From the cell containing the given text, extract its center point as [X, Y] coordinate. 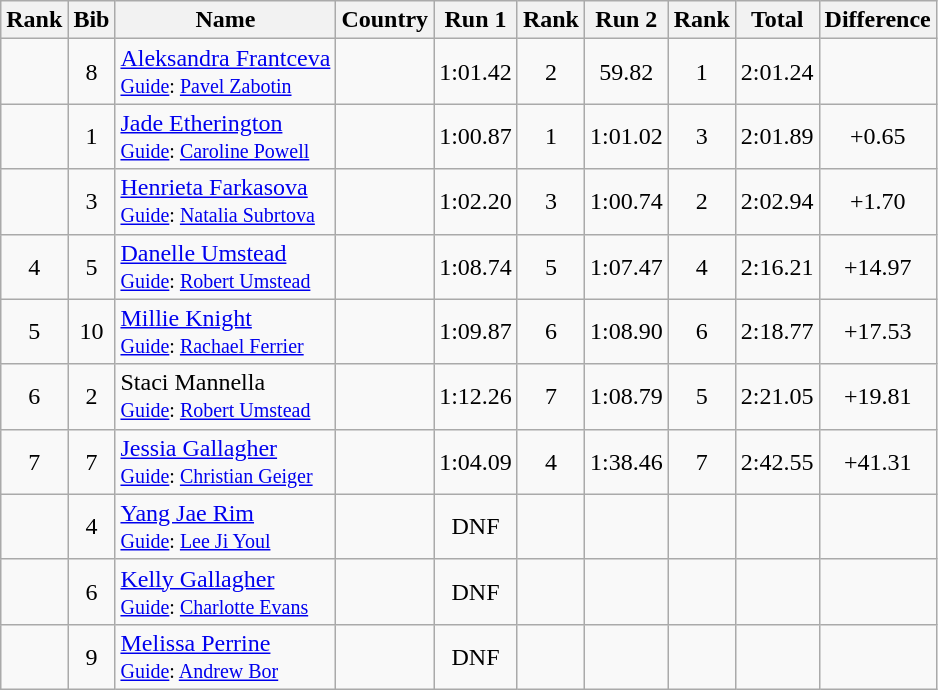
2:01.89 [777, 136]
8 [92, 72]
1:12.26 [476, 396]
Yang Jae RimGuide: Lee Ji Youl [226, 526]
Henrieta FarkasovaGuide: Natalia Subrtova [226, 202]
Run 1 [476, 20]
1:38.46 [626, 462]
1:04.09 [476, 462]
2:01.24 [777, 72]
Kelly GallagherGuide: Charlotte Evans [226, 592]
+17.53 [878, 332]
Run 2 [626, 20]
1:01.42 [476, 72]
1:08.74 [476, 266]
1:08.90 [626, 332]
1:07.47 [626, 266]
+41.31 [878, 462]
Name [226, 20]
Melissa PerrineGuide: Andrew Bor [226, 656]
+19.81 [878, 396]
Millie KnightGuide: Rachael Ferrier [226, 332]
Aleksandra FrantcevaGuide: Pavel Zabotin [226, 72]
Jessia GallagherGuide: Christian Geiger [226, 462]
2:16.21 [777, 266]
Country [385, 20]
1:00.87 [476, 136]
Total [777, 20]
1:09.87 [476, 332]
+14.97 [878, 266]
2:21.05 [777, 396]
+1.70 [878, 202]
1:00.74 [626, 202]
10 [92, 332]
Danelle UmsteadGuide: Robert Umstead [226, 266]
59.82 [626, 72]
1:02.20 [476, 202]
2:18.77 [777, 332]
1:01.02 [626, 136]
2:42.55 [777, 462]
1:08.79 [626, 396]
+0.65 [878, 136]
Staci MannellaGuide: Robert Umstead [226, 396]
Jade EtheringtonGuide: Caroline Powell [226, 136]
Bib [92, 20]
9 [92, 656]
2:02.94 [777, 202]
Difference [878, 20]
